Identify which cell holds the provided text, then report its [X, Y] central coordinate. 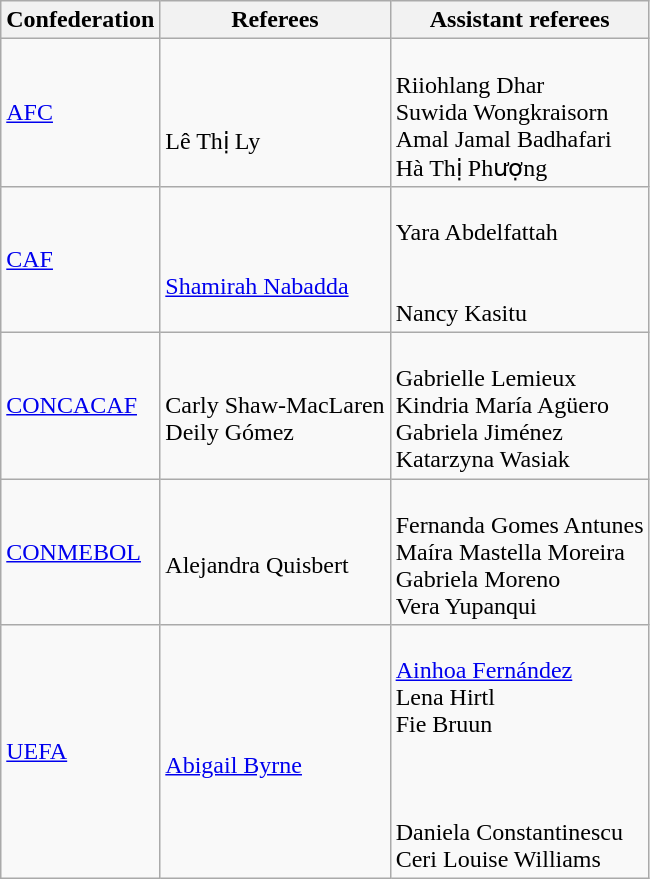
Gabrielle Lemieux Kindria María Agüero Gabriela Jiménez Katarzyna Wasiak [520, 405]
Fernanda Gomes Antunes Maíra Mastella Moreira Gabriela Moreno Vera Yupanqui [520, 551]
Lê Thị Ly [275, 113]
Alejandra Quisbert [275, 551]
CONCACAF [80, 405]
Ainhoa Fernández Lena Hirtl Fie Bruun Daniela Constantinescu Ceri Louise Williams [520, 752]
UEFA [80, 752]
Riiohlang Dhar Suwida Wongkraisorn Amal Jamal Badhafari Hà Thị Phượng [520, 113]
CAF [80, 259]
Abigail Byrne [275, 752]
CONMEBOL [80, 551]
AFC [80, 113]
Carly Shaw-MacLaren Deily Gómez [275, 405]
Confederation [80, 20]
Yara Abdelfattah Nancy Kasitu [520, 259]
Assistant referees [520, 20]
Referees [275, 20]
Shamirah Nabadda [275, 259]
